Find where the given text appears and provide that cell's center as (x, y) coordinate. 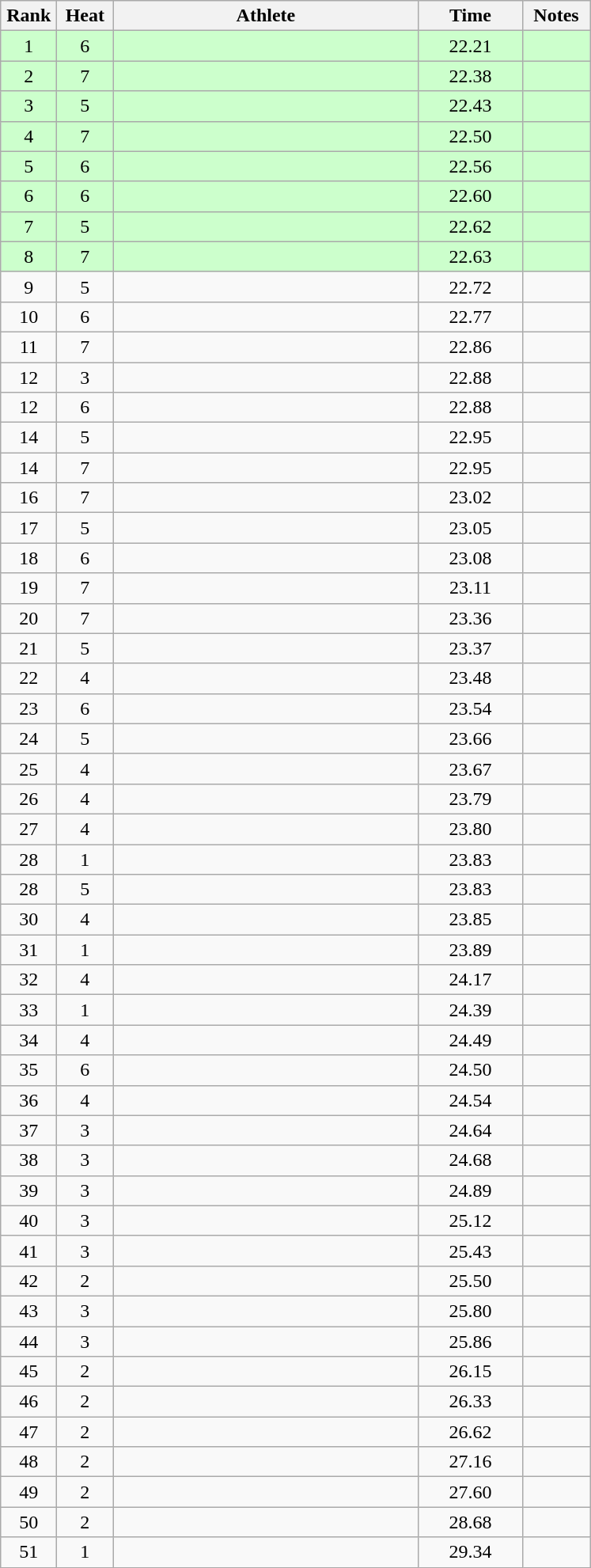
22.63 (470, 256)
23.37 (470, 648)
16 (28, 498)
21 (28, 648)
48 (28, 1462)
45 (28, 1372)
22.62 (470, 226)
36 (28, 1100)
8 (28, 256)
34 (28, 1040)
24.17 (470, 980)
23.08 (470, 558)
51 (28, 1552)
47 (28, 1432)
23.66 (470, 738)
Heat (85, 16)
43 (28, 1311)
39 (28, 1190)
40 (28, 1221)
37 (28, 1130)
26.62 (470, 1432)
26 (28, 799)
27.60 (470, 1492)
22.38 (470, 76)
25.80 (470, 1311)
28.68 (470, 1522)
Athlete (266, 16)
17 (28, 528)
25.50 (470, 1281)
22.72 (470, 287)
29.34 (470, 1552)
Rank (28, 16)
Notes (556, 16)
22.56 (470, 166)
23.79 (470, 799)
25.12 (470, 1221)
50 (28, 1522)
27.16 (470, 1462)
9 (28, 287)
38 (28, 1160)
19 (28, 588)
22.77 (470, 317)
33 (28, 1010)
24.39 (470, 1010)
18 (28, 558)
23.85 (470, 920)
24 (28, 738)
10 (28, 317)
23.02 (470, 498)
23.05 (470, 528)
31 (28, 950)
27 (28, 829)
23 (28, 708)
22.60 (470, 196)
25 (28, 769)
49 (28, 1492)
11 (28, 347)
30 (28, 920)
20 (28, 618)
23.80 (470, 829)
24.50 (470, 1070)
23.67 (470, 769)
26.33 (470, 1402)
24.54 (470, 1100)
23.54 (470, 708)
35 (28, 1070)
23.11 (470, 588)
23.89 (470, 950)
24.89 (470, 1190)
22.86 (470, 347)
25.86 (470, 1342)
22.21 (470, 46)
24.49 (470, 1040)
24.64 (470, 1130)
23.36 (470, 618)
42 (28, 1281)
22 (28, 678)
23.48 (470, 678)
46 (28, 1402)
25.43 (470, 1251)
24.68 (470, 1160)
26.15 (470, 1372)
22.43 (470, 106)
44 (28, 1342)
Time (470, 16)
32 (28, 980)
22.50 (470, 136)
41 (28, 1251)
